Extract the [X, Y] coordinate from the center of the cell holding the provided text.  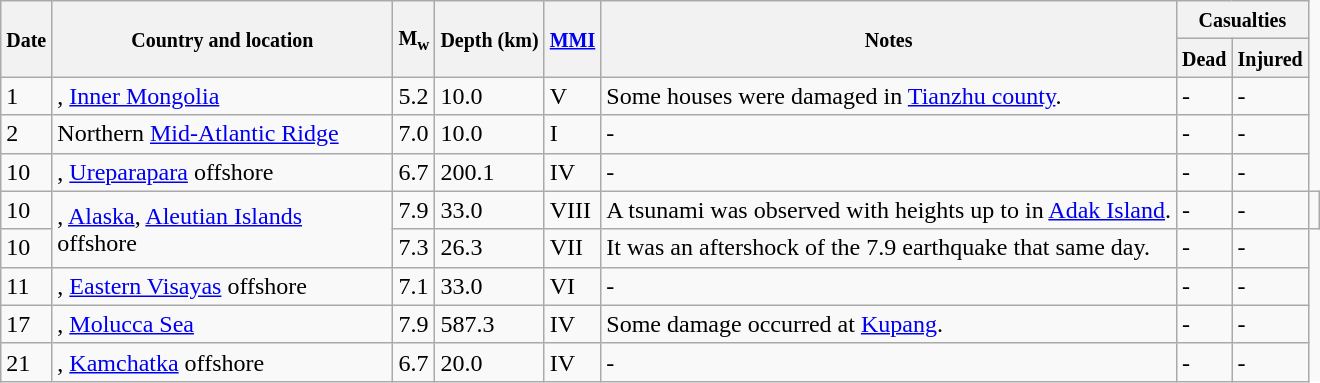
MMI [572, 39]
7.0 [414, 134]
VI [572, 286]
1 [26, 96]
587.3 [490, 324]
Date [26, 39]
, Alaska, Aleutian Islands offshore [222, 229]
Injured [1270, 58]
20.0 [490, 362]
Some damage occurred at Kupang. [889, 324]
, Kamchatka offshore [222, 362]
200.1 [490, 172]
Northern Mid-Atlantic Ridge [222, 134]
A tsunami was observed with heights up to in Adak Island. [889, 210]
VIII [572, 210]
Depth (km) [490, 39]
7.1 [414, 286]
21 [26, 362]
2 [26, 134]
11 [26, 286]
, Ureparapara offshore [222, 172]
V [572, 96]
It was an aftershock of the 7.9 earthquake that same day. [889, 248]
VII [572, 248]
, Inner Mongolia [222, 96]
, Molucca Sea [222, 324]
, Eastern Visayas offshore [222, 286]
Some houses were damaged in Tianzhu county. [889, 96]
Notes [889, 39]
Mw [414, 39]
5.2 [414, 96]
Dead [1205, 58]
I [572, 134]
17 [26, 324]
Country and location [222, 39]
26.3 [490, 248]
Casualties [1243, 20]
7.3 [414, 248]
